Provide the [x, y] coordinate of the cell's center where the given text is located.  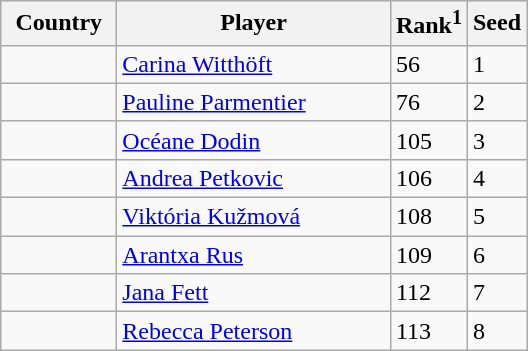
3 [496, 140]
Pauline Parmentier [254, 102]
Seed [496, 24]
113 [428, 331]
109 [428, 255]
76 [428, 102]
4 [496, 178]
7 [496, 293]
1 [496, 64]
108 [428, 217]
Océane Dodin [254, 140]
Player [254, 24]
105 [428, 140]
Viktória Kužmová [254, 217]
8 [496, 331]
Country [59, 24]
5 [496, 217]
Arantxa Rus [254, 255]
Jana Fett [254, 293]
6 [496, 255]
106 [428, 178]
Rebecca Peterson [254, 331]
112 [428, 293]
56 [428, 64]
Carina Witthöft [254, 64]
2 [496, 102]
Rank1 [428, 24]
Andrea Petkovic [254, 178]
